Determine the (x, y) coordinate at the center of the cell enclosing the given text.  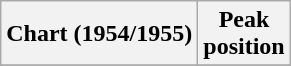
Chart (1954/1955) (100, 34)
Peakposition (244, 34)
